Pinpoint the cell where the given text exists, returning its [x, y] midpoint coordinate. 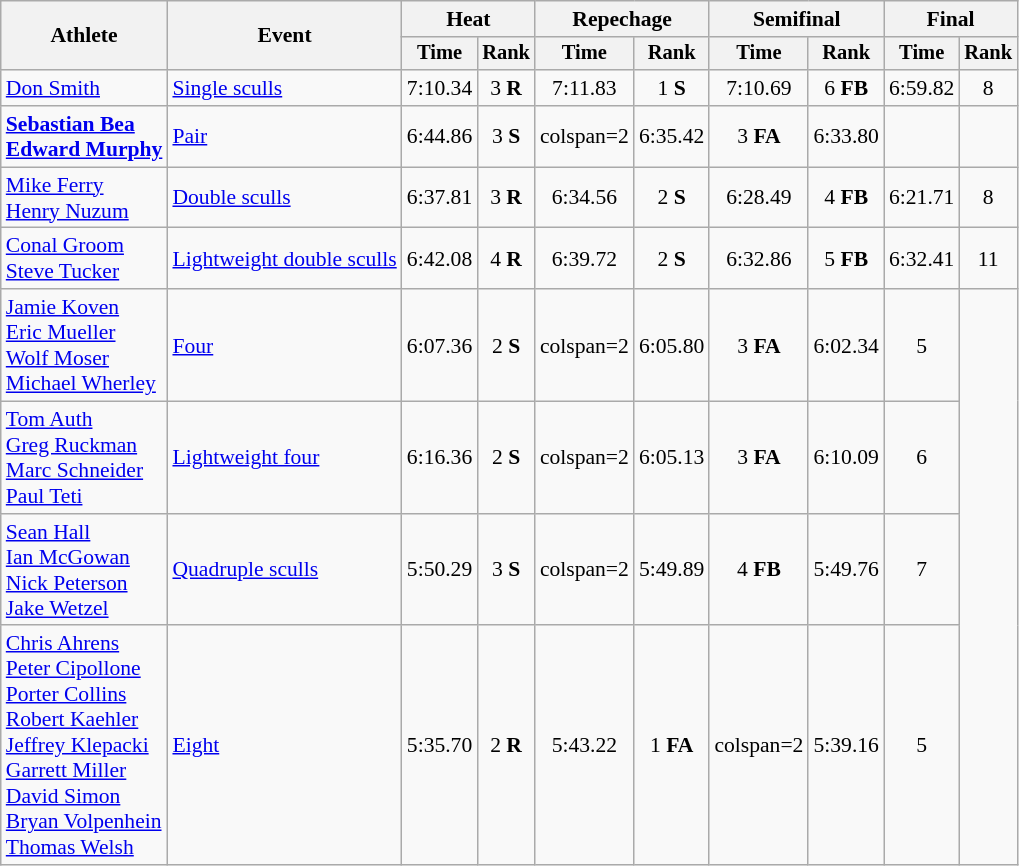
Single sculls [284, 88]
5:50.29 [440, 570]
1 S [672, 88]
Double sculls [284, 198]
Heat [468, 19]
5:49.89 [672, 570]
Mike FerryHenry Nuzum [84, 198]
Eight [284, 746]
6:32.41 [922, 258]
6:42.08 [440, 258]
5:43.22 [584, 746]
Jamie KovenEric MuellerWolf MoserMichael Wherley [84, 345]
6:05.80 [672, 345]
2 R [506, 746]
6:28.49 [758, 198]
6:34.56 [584, 198]
6:16.36 [440, 458]
6:44.86 [440, 136]
6:32.86 [758, 258]
Lightweight double sculls [284, 258]
6 [922, 458]
6:02.34 [846, 345]
7:10.34 [440, 88]
6:10.09 [846, 458]
5:49.76 [846, 570]
6:35.42 [672, 136]
Lightweight four [284, 458]
4 R [506, 258]
Semifinal [796, 19]
Athlete [84, 36]
Sebastian BeaEdward Murphy [84, 136]
6:59.82 [922, 88]
Don Smith [84, 88]
Four [284, 345]
6 FB [846, 88]
1 FA [672, 746]
5:39.16 [846, 746]
11 [988, 258]
7:10.69 [758, 88]
Chris AhrensPeter CipollonePorter CollinsRobert KaehlerJeffrey KlepackiGarrett MillerDavid SimonBryan VolpenheinThomas Welsh [84, 746]
7:11.83 [584, 88]
Repechage [622, 19]
7 [922, 570]
5:35.70 [440, 746]
Final [950, 19]
6:33.80 [846, 136]
Pair [284, 136]
6:07.36 [440, 345]
Sean HallIan McGowanNick PetersonJake Wetzel [84, 570]
6:37.81 [440, 198]
Quadruple sculls [284, 570]
6:21.71 [922, 198]
Conal GroomSteve Tucker [84, 258]
6:39.72 [584, 258]
Tom AuthGreg RuckmanMarc SchneiderPaul Teti [84, 458]
6:05.13 [672, 458]
5 FB [846, 258]
Event [284, 36]
